Search for the cell housing the specified text and yield its (x, y) center coordinate. 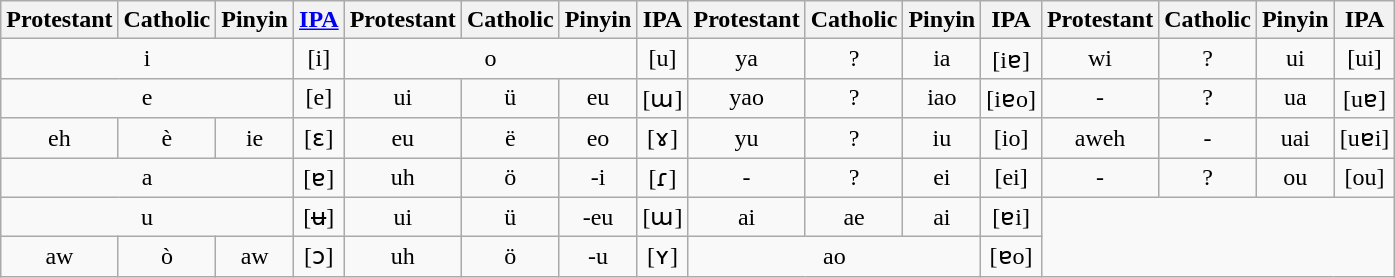
[ɐ] (320, 178)
[uɐi] (1364, 138)
aweh (1100, 138)
[ʏ] (662, 257)
-u (598, 257)
e (148, 98)
a (148, 178)
[ɾ] (662, 178)
[ɐi] (1012, 217)
ae (854, 217)
iu (942, 138)
[ɐo] (1012, 257)
-i (598, 178)
[ei] (1012, 178)
ao (834, 257)
[ui] (1364, 59)
è (167, 138)
i (148, 59)
yao (746, 98)
[u] (662, 59)
[ɛ] (320, 138)
ya (746, 59)
[ɤ] (662, 138)
yu (746, 138)
ie (255, 138)
uai (1295, 138)
ei (942, 178)
wi (1100, 59)
ou (1295, 178)
eo (598, 138)
-eu (598, 217)
[io] (1012, 138)
eh (60, 138)
ia (942, 59)
u (148, 217)
[i] (320, 59)
ë (510, 138)
[ɔ] (320, 257)
[iɐ] (1012, 59)
[iɐo] (1012, 98)
[ʉ] (320, 217)
ua (1295, 98)
[ou] (1364, 178)
[e] (320, 98)
o (490, 59)
[uɐ] (1364, 98)
iao (942, 98)
ò (167, 257)
